Output the [X, Y] coordinate of the center of the cell containing the given text.  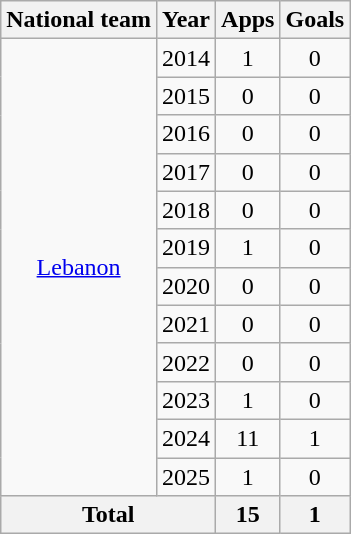
2014 [186, 58]
11 [248, 438]
Year [186, 20]
National team [79, 20]
2019 [186, 248]
2022 [186, 362]
2020 [186, 286]
Total [108, 515]
2021 [186, 324]
Goals [315, 20]
2024 [186, 438]
2018 [186, 210]
15 [248, 515]
2017 [186, 172]
2025 [186, 477]
Apps [248, 20]
2023 [186, 400]
Lebanon [79, 268]
2016 [186, 134]
2015 [186, 96]
